Output the [x, y] coordinate of the center of the cell containing the given text.  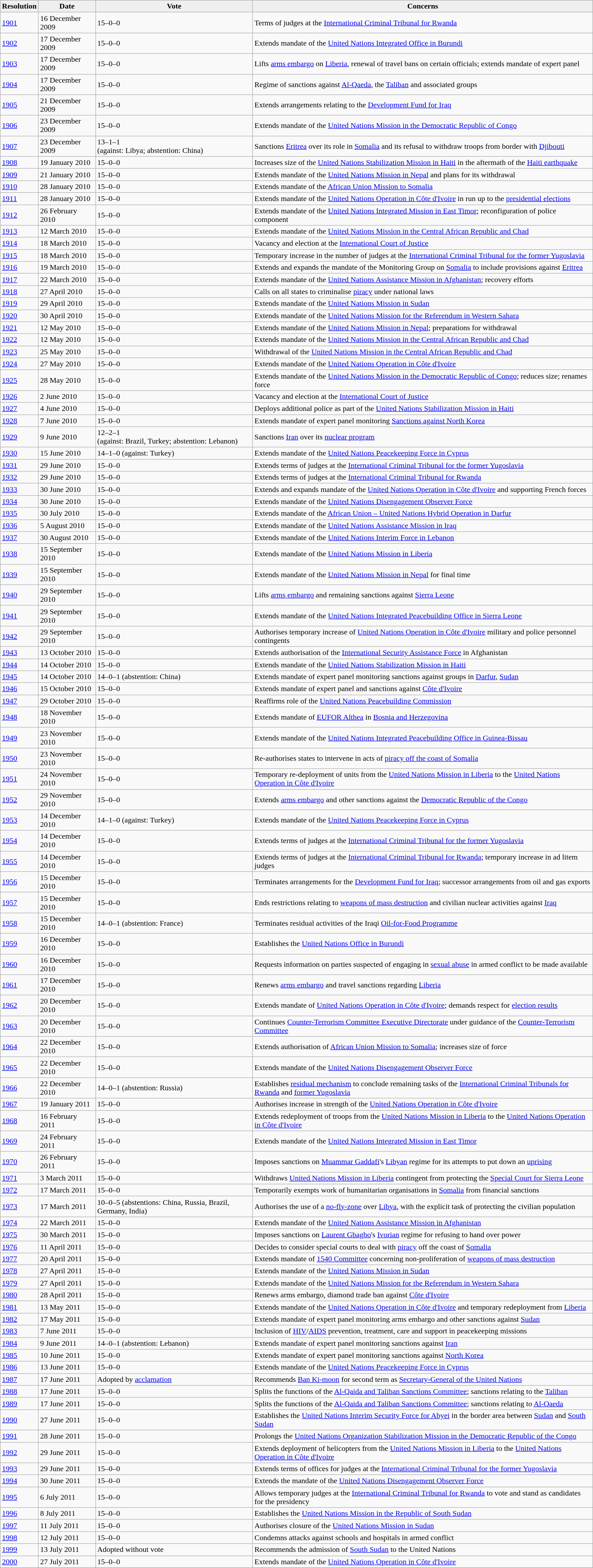
1973 [19, 1206]
17 December 2010 [67, 985]
Extends mandate of the United Nations Integrated Mission in East Timor [423, 1141]
Withdrawal of the United Nations Mission in the Central African Republic and Chad [423, 352]
1926 [19, 396]
Authorises closure of the United Nations Mission in Sudan [423, 1526]
Decides to consider special courts to deal with piracy off the coast of Somalia [423, 1247]
Establishes residual mechanism to conclude remaining tasks of the International Criminal Tribunals for Rwanda and former Yugoslavia [423, 1088]
1922 [19, 340]
Vote [174, 6]
Extends terms of judges at the International Criminal Tribunal for Rwanda; temporary increase in ad litem judges [423, 861]
Condemns attacks against schools and hospitals in armed conflict [423, 1538]
20 April 2011 [67, 1259]
1969 [19, 1141]
1995 [19, 1497]
Extends mandate of the United Nations Mission in Nepal for final time [423, 574]
1975 [19, 1235]
24 February 2011 [67, 1141]
Extends mandate of expert panel monitoring Sanctions against North Korea [423, 421]
Terminates residual activities of the Iraqi Oil-for-Food Programme [423, 923]
Extends mandate of expert panel monitoring sanctions against North Korea [423, 1355]
13 June 2011 [67, 1367]
Ends restrictions relating to weapons of mass destruction and civilian nuclear activities against Iraq [423, 902]
30 August 2010 [67, 538]
11 April 2011 [67, 1247]
Extends the mandate of the United Nations Disengagement Observer Force [423, 1481]
1993 [19, 1469]
1990 [19, 1420]
1935 [19, 513]
1943 [19, 652]
1987 [19, 1379]
4 June 2010 [67, 408]
1982 [19, 1319]
Regime of sanctions against Al-Qaeda, the Taliban and associated groups [423, 84]
1920 [19, 316]
9 June 2011 [67, 1343]
Temporarily exempts work of humanitarian organisations in Somalia from financial sanctions [423, 1190]
Extends mandate of expert panel monitoring sanctions against groups in Darfur, Sudan [423, 677]
12 March 2010 [67, 231]
Extends mandate of the African Union – United Nations Hybrid Operation in Darfur [423, 513]
1914 [19, 243]
1986 [19, 1367]
Sanctions Eritrea over its role in Somalia and its refusal to withdraw troops from border with Djibouti [423, 146]
Extends terms of judges at the International Criminal Tribunal for Rwanda [423, 477]
30 July 2010 [67, 513]
13–1–1 (against: Libya; abstention: China) [174, 146]
2 June 2010 [67, 396]
Extends mandate of the United Nations Assistance Mission in Afghanistan [423, 1223]
1942 [19, 636]
28 May 2010 [67, 380]
Extends deployment of helicopters from the United Nations Mission in Liberia to the United Nations Operation in Côte d'Ivoire [423, 1452]
Lifts arms embargo on Liberia, renewal of travel bans on certain officials; extends mandate of expert panel [423, 64]
Adopted by acclamation [174, 1379]
7 June 2011 [67, 1331]
1965 [19, 1067]
Extends mandate of the United Nations Integrated Peacebuilding Office in Sierra Leone [423, 615]
1902 [19, 43]
Extends mandate of the African Union Mission to Somalia [423, 186]
28 June 2011 [67, 1436]
16 December 2009 [67, 23]
1938 [19, 554]
5 August 2010 [67, 526]
1903 [19, 64]
29 October 2010 [67, 701]
1910 [19, 186]
1960 [19, 964]
Authorises temporary increase of United Nations Operation in Côte d'Ivoire military and police personnel contingents [423, 636]
1971 [19, 1178]
1948 [19, 717]
1955 [19, 861]
1979 [19, 1283]
13 July 2011 [67, 1550]
1978 [19, 1271]
1911 [19, 198]
3 March 2011 [67, 1178]
1907 [19, 146]
13 October 2010 [67, 652]
1997 [19, 1526]
Extends redeployment of troops from the United Nations Mission in Liberia to the United Nations Operation in Côte d'Ivoire [423, 1121]
1998 [19, 1538]
6 July 2011 [67, 1497]
Extends mandate of the United Nations Operation in Côte d'Ivoire and temporary redeployment from Liberia [423, 1307]
Concerns [423, 6]
1994 [19, 1481]
1927 [19, 408]
Extends mandate of the United Nations Operation in Côte d'Ivoire in run up to the presidential elections [423, 198]
Renews arms embargo, diamond trade ban against Côte d'Ivoire [423, 1295]
26 February 2011 [67, 1162]
21 January 2010 [67, 174]
Continues Counter-Terrorism Committee Executive Directorate under guidance of the Counter-Terrorism Committee [423, 1026]
1956 [19, 882]
1946 [19, 689]
1959 [19, 943]
1953 [19, 820]
1921 [19, 328]
1929 [19, 437]
1947 [19, 701]
Extends mandate of expert panel monitoring arms embargo and other sanctions against Sudan [423, 1319]
29 November 2010 [67, 800]
Extends mandate of EUFOR Althea in Bosnia and Herzegovina [423, 717]
26 February 2010 [67, 215]
Establishes the United Nations Mission in the Republic of South Sudan [423, 1514]
Inclusion of HIV/AIDS prevention, treatment, care and support in peacekeeping missions [423, 1331]
Extends arrangements relating to the Development Fund for Iraq [423, 105]
Extends and expands the mandate of the Monitoring Group on Somalia to include provisions against Eritrea [423, 268]
1968 [19, 1121]
1904 [19, 84]
Extends mandate of expert panel monitoring sanctions against Iran [423, 1343]
Extends and expands mandate of the United Nations Operation in Côte d'Ivoire and supporting French forces [423, 489]
1962 [19, 1005]
1989 [19, 1403]
Extends authorisation of the International Security Assistance Force in Afghanistan [423, 652]
Extends mandate of the United Nations Mission in Liberia [423, 554]
22 March 2011 [67, 1223]
1966 [19, 1088]
1941 [19, 615]
Requests information on parties suspected of engaging in sexual abuse in armed conflict to be made available [423, 964]
Sanctions Iran over its nuclear program [423, 437]
1985 [19, 1355]
1924 [19, 364]
Extends mandate of the United Nations Integrated Office in Burundi [423, 43]
1963 [19, 1026]
1905 [19, 105]
1984 [19, 1343]
1912 [19, 215]
Calls on all states to criminalise piracy under national laws [423, 292]
1980 [19, 1295]
Temporary increase in the number of judges at the International Criminal Tribunal for the former Yugoslavia [423, 255]
1918 [19, 292]
1957 [19, 902]
Extends mandate of the United Nations Assistance Mission in Iraq [423, 526]
Extends authorisation of African Union Mission to Somalia; increases size of force [423, 1047]
1974 [19, 1223]
1977 [19, 1259]
Reaffirms role of the United Nations Peacebuilding Commission [423, 701]
1932 [19, 477]
13 May 2011 [67, 1307]
10–0–5 (abstentions: China, Russia, Brazil, Germany, India) [174, 1206]
16 February 2011 [67, 1121]
1952 [19, 800]
29 April 2010 [67, 304]
Date [67, 6]
1964 [19, 1047]
27 June 2011 [67, 1420]
1940 [19, 595]
27 July 2011 [67, 1562]
Extends terms of offices for judges at the International Criminal Tribunal for the former Yugoslavia [423, 1469]
15 June 2010 [67, 453]
Extends mandate of expert panel and sanctions against Côte d'Ivoire [423, 689]
1923 [19, 352]
1939 [19, 574]
Terminates arrangements for the Development Fund for Iraq; successor arrangements from oil and gas exports [423, 882]
22 March 2010 [67, 280]
1961 [19, 985]
Withdraws United Nations Mission in Liberia contingent from protecting the Special Court for Sierra Leone [423, 1178]
1949 [19, 738]
Splits the functions of the Al-Qaida and Taliban Sanctions Committee; sanctions relating to Al-Qaeda [423, 1403]
30 June 2011 [67, 1481]
1906 [19, 125]
Increases size of the United Nations Stabilization Mission in Haiti in the aftermath of the Haiti earthquake [423, 162]
28 April 2011 [67, 1295]
12 July 2011 [67, 1538]
1934 [19, 501]
1996 [19, 1514]
Re-authorises states to intervene in acts of piracy off the coast of Somalia [423, 759]
Extends mandate of the United Nations Mission in Nepal and plans for its withdrawal [423, 174]
1913 [19, 231]
1951 [19, 779]
27 April 2010 [67, 292]
1928 [19, 421]
1958 [19, 923]
7 June 2010 [67, 421]
1901 [19, 23]
10 June 2011 [67, 1355]
Terms of judges at the International Criminal Tribunal for Rwanda [423, 23]
1999 [19, 1550]
1936 [19, 526]
1967 [19, 1104]
21 December 2009 [67, 105]
1945 [19, 677]
1937 [19, 538]
25 May 2010 [67, 352]
2000 [19, 1562]
1981 [19, 1307]
11 July 2011 [67, 1526]
Extends mandate of the United Nations Interim Force in Lebanon [423, 538]
1930 [19, 453]
Extends mandate of the United Nations Assistance Mission in Afghanistan; recovery efforts [423, 280]
Temporary re-deployment of units from the United Nations Mission in Liberia to the United Nations Operation in Côte d'Ivoire [423, 779]
1925 [19, 380]
Extends arms embargo and other sanctions against the Democratic Republic of the Congo [423, 800]
8 July 2011 [67, 1514]
30 March 2011 [67, 1235]
Recommends Ban Ki-moon for second term as Secretary-General of the United Nations [423, 1379]
Extends mandate of United Nations Operation in Côte d'Ivoire; demands respect for election results [423, 1005]
Allows temporary judges at the International Criminal Tribunal for Rwanda to vote and stand as candidates for the presidency [423, 1497]
24 November 2010 [67, 779]
Recommends the admission of South Sudan to the United Nations [423, 1550]
Resolution [19, 6]
Extends mandate of the United Nations Mission in the Democratic Republic of Congo; reduces size; renames force [423, 380]
Imposes sanctions on Laurent Gbagbo's Ivorian regime for refusing to hand over power [423, 1235]
19 January 2010 [67, 162]
Authorises increase in strength of the United Nations Operation in Côte d'Ivoire [423, 1104]
Extends mandate of the United Nations Mission in the Democratic Republic of Congo [423, 125]
Adopted without vote [174, 1550]
Extends mandate of the United Nations Integrated Peacebuilding Office in Guinea-Bissau [423, 738]
14–0–1 (abstention: Lebanon) [174, 1343]
1908 [19, 162]
15 October 2010 [67, 689]
18 November 2010 [67, 717]
Prolongs the United Nations Organization Stabilization Mission in the Democratic Republic of the Congo [423, 1436]
Establishes the United Nations Interim Security Force for Abyei in the border area between Sudan and South Sudan [423, 1420]
1909 [19, 174]
Lifts arms embargo and remaining sanctions against Sierra Leone [423, 595]
1950 [19, 759]
Extends mandate of the United Nations Integrated Mission in East Timor; reconfiguration of police component [423, 215]
27 May 2010 [67, 364]
1970 [19, 1162]
Establishes the United Nations Office in Burundi [423, 943]
12–2–1 (against: Brazil, Turkey; abstention: Lebanon) [174, 437]
9 June 2010 [67, 437]
Extends mandate of 1540 Committee concerning non-proliferation of weapons of mass destruction [423, 1259]
1917 [19, 280]
1976 [19, 1247]
Imposes sanctions on Muammar Gaddafi's Libyan regime for its attempts to put down an uprising [423, 1162]
1972 [19, 1190]
Renews arms embargo and travel sanctions regarding Liberia [423, 985]
Deploys additional police as part of the United Nations Stabilization Mission in Haiti [423, 408]
14–0–1 (abstention: China) [174, 677]
1992 [19, 1452]
Splits the functions of the Al-Qaida and Taliban Sanctions Committee; sanctions relating to the Taliban [423, 1391]
17 May 2011 [67, 1319]
1933 [19, 489]
1916 [19, 268]
Extends mandate of the United Nations Mission in Nepal; preparations for withdrawal [423, 328]
1931 [19, 465]
14–0–1 (abstention: France) [174, 923]
1944 [19, 664]
Extends mandate of the United Nations Stabilization Mission in Haiti [423, 664]
19 January 2011 [67, 1104]
Authorises the use of a no-fly-zone over Libya, with the explicit task of protecting the civilian population [423, 1206]
1988 [19, 1391]
1983 [19, 1331]
19 March 2010 [67, 268]
1915 [19, 255]
1919 [19, 304]
14–0–1 (abstention: Russia) [174, 1088]
1991 [19, 1436]
1954 [19, 841]
30 April 2010 [67, 316]
